From the cell containing the given text, extract its center point as [X, Y] coordinate. 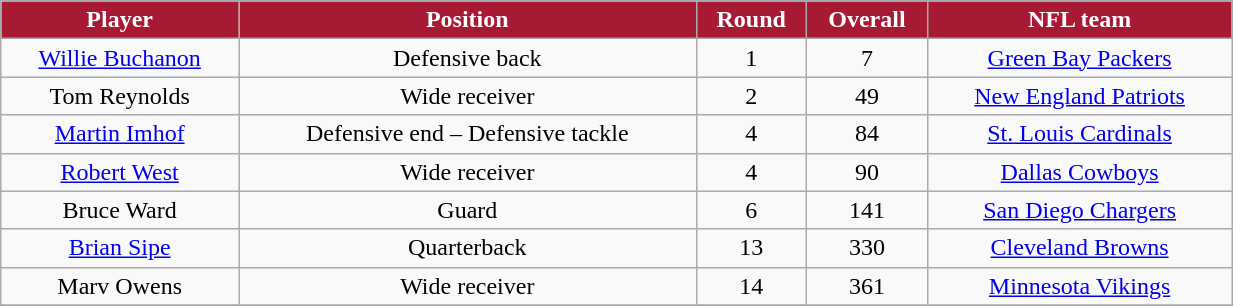
Cleveland Browns [1080, 248]
Bruce Ward [120, 210]
7 [866, 58]
Guard [468, 210]
6 [751, 210]
Position [468, 20]
Robert West [120, 172]
NFL team [1080, 20]
Brian Sipe [120, 248]
New England Patriots [1080, 96]
84 [866, 134]
2 [751, 96]
Player [120, 20]
Quarterback [468, 248]
361 [866, 286]
90 [866, 172]
Defensive end – Defensive tackle [468, 134]
13 [751, 248]
Martin Imhof [120, 134]
Minnesota Vikings [1080, 286]
Overall [866, 20]
1 [751, 58]
Round [751, 20]
141 [866, 210]
49 [866, 96]
Defensive back [468, 58]
Willie Buchanon [120, 58]
St. Louis Cardinals [1080, 134]
14 [751, 286]
Dallas Cowboys [1080, 172]
Tom Reynolds [120, 96]
Green Bay Packers [1080, 58]
Marv Owens [120, 286]
San Diego Chargers [1080, 210]
330 [866, 248]
